Provide the (X, Y) coordinate of the cell's center where the given text is located.  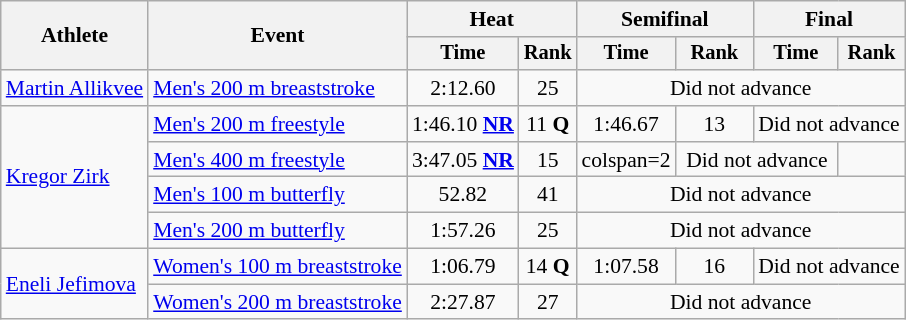
Eneli Jefimova (74, 284)
13 (715, 124)
Athlete (74, 36)
Women's 200 m breaststroke (278, 302)
2:27.87 (463, 302)
Heat (492, 19)
41 (548, 195)
colspan=2 (626, 160)
Men's 200 m butterfly (278, 231)
Martin Allikvee (74, 88)
15 (548, 160)
3:47.05 NR (463, 160)
Kregor Zirk (74, 177)
Event (278, 36)
Men's 200 m breaststroke (278, 88)
14 Q (548, 267)
11 Q (548, 124)
1:06.79 (463, 267)
Women's 100 m breaststroke (278, 267)
1:07.58 (626, 267)
Men's 200 m freestyle (278, 124)
Semifinal (666, 19)
2:12.60 (463, 88)
16 (715, 267)
52.82 (463, 195)
1:46.10 NR (463, 124)
27 (548, 302)
Men's 100 m butterfly (278, 195)
Men's 400 m freestyle (278, 160)
1:57.26 (463, 231)
Final (829, 19)
1:46.67 (626, 124)
